Identify which cell holds the provided text, then report its (x, y) central coordinate. 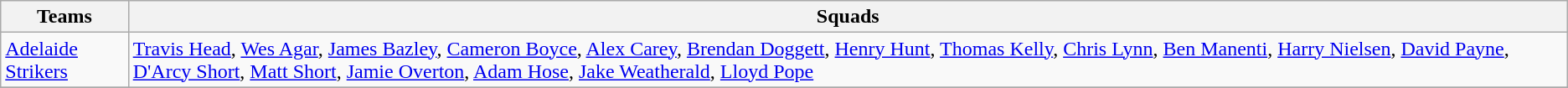
Adelaide Strikers (64, 60)
Teams (64, 17)
Squads (848, 17)
